From the cell containing the given text, extract its center point as (X, Y) coordinate. 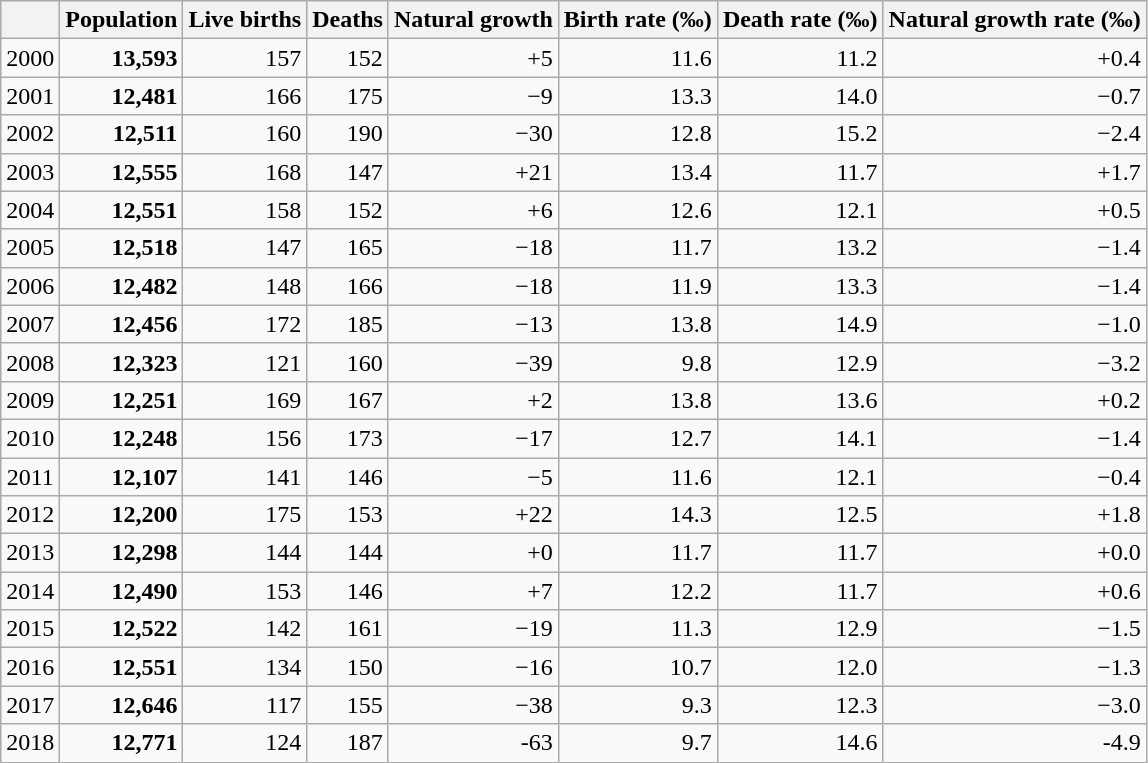
-4.9 (1014, 743)
−17 (473, 438)
−0.7 (1014, 96)
157 (245, 58)
12,555 (122, 172)
2006 (30, 286)
12.7 (638, 438)
Death rate (‰) (800, 20)
12,482 (122, 286)
167 (348, 400)
9.3 (638, 705)
161 (348, 629)
Natural growth (473, 20)
Population (122, 20)
13.6 (800, 400)
12,490 (122, 591)
12,248 (122, 438)
14.9 (800, 324)
−2.4 (1014, 134)
142 (245, 629)
−1.3 (1014, 667)
156 (245, 438)
Birth rate (‰) (638, 20)
148 (245, 286)
−16 (473, 667)
158 (245, 210)
2009 (30, 400)
−30 (473, 134)
13.2 (800, 248)
141 (245, 477)
+6 (473, 210)
9.8 (638, 362)
14.6 (800, 743)
−1.5 (1014, 629)
15.2 (800, 134)
172 (245, 324)
2014 (30, 591)
+22 (473, 515)
9.7 (638, 743)
12,518 (122, 248)
+0.6 (1014, 591)
12,107 (122, 477)
+1.7 (1014, 172)
2005 (30, 248)
+0.2 (1014, 400)
185 (348, 324)
Live births (245, 20)
150 (348, 667)
2003 (30, 172)
14.3 (638, 515)
12.5 (800, 515)
12,456 (122, 324)
121 (245, 362)
2016 (30, 667)
12,251 (122, 400)
2013 (30, 553)
187 (348, 743)
190 (348, 134)
−1.0 (1014, 324)
Deaths (348, 20)
173 (348, 438)
10.7 (638, 667)
12.3 (800, 705)
12,511 (122, 134)
11.3 (638, 629)
14.0 (800, 96)
+0.0 (1014, 553)
169 (245, 400)
−19 (473, 629)
Natural growth rate (‰) (1014, 20)
12.2 (638, 591)
2018 (30, 743)
−0.4 (1014, 477)
+0 (473, 553)
12.6 (638, 210)
−39 (473, 362)
2010 (30, 438)
−13 (473, 324)
2012 (30, 515)
12,200 (122, 515)
2015 (30, 629)
+0.5 (1014, 210)
−38 (473, 705)
2002 (30, 134)
12,522 (122, 629)
12,298 (122, 553)
+2 (473, 400)
2004 (30, 210)
117 (245, 705)
2000 (30, 58)
168 (245, 172)
+21 (473, 172)
12,481 (122, 96)
+7 (473, 591)
+1.8 (1014, 515)
2001 (30, 96)
12,646 (122, 705)
14.1 (800, 438)
12.0 (800, 667)
−3.2 (1014, 362)
165 (348, 248)
2011 (30, 477)
2017 (30, 705)
13.4 (638, 172)
11.2 (800, 58)
13,593 (122, 58)
134 (245, 667)
12,771 (122, 743)
155 (348, 705)
−9 (473, 96)
2007 (30, 324)
2008 (30, 362)
−5 (473, 477)
11.9 (638, 286)
+0.4 (1014, 58)
12,323 (122, 362)
124 (245, 743)
-63 (473, 743)
12.8 (638, 134)
−3.0 (1014, 705)
+5 (473, 58)
